From the cell containing the given text, extract its center point as (x, y) coordinate. 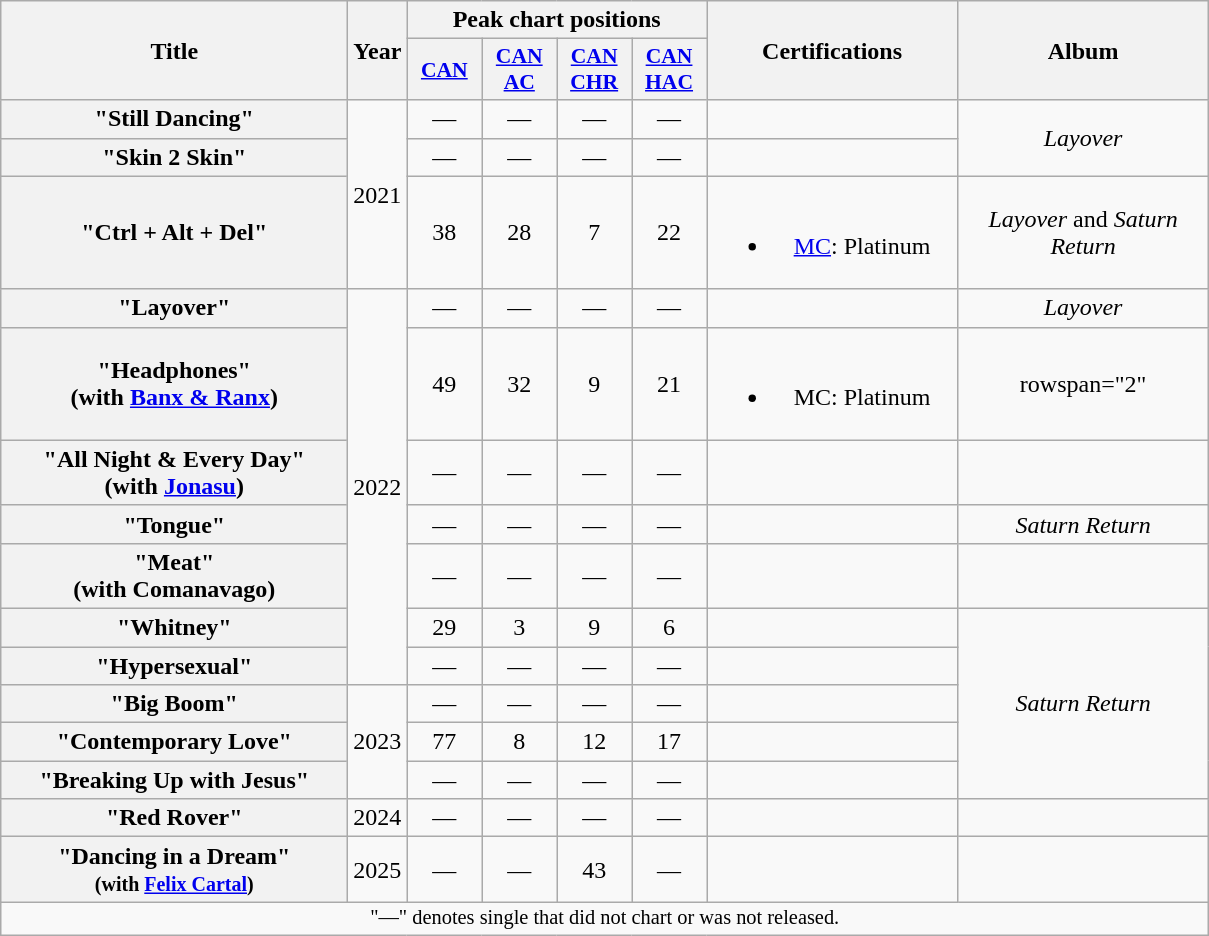
Peak chart positions (557, 20)
Certifications (832, 50)
CANAC (520, 70)
43 (594, 870)
21 (670, 384)
8 (520, 742)
"Tongue" (174, 524)
49 (444, 384)
2022 (378, 486)
Title (174, 50)
38 (444, 232)
"Layover" (174, 308)
77 (444, 742)
Album (1084, 50)
"Headphones"(with Banx & Ranx) (174, 384)
"Ctrl + Alt + Del" (174, 232)
29 (444, 627)
"Whitney" (174, 627)
"Hypersexual" (174, 665)
28 (520, 232)
2021 (378, 194)
"Skin 2 Skin" (174, 157)
2024 (378, 818)
"Meat"(with Comanavago) (174, 576)
"Big Boom" (174, 704)
"—" denotes single that did not chart or was not released. (605, 919)
7 (594, 232)
2025 (378, 870)
rowspan="2" (1084, 384)
"Breaking Up with Jesus" (174, 780)
32 (520, 384)
CAN (444, 70)
6 (670, 627)
"Red Rover" (174, 818)
"All Night & Every Day"(with Jonasu) (174, 472)
22 (670, 232)
3 (520, 627)
Layover and Saturn Return (1084, 232)
"Dancing in a Dream"(with Felix Cartal) (174, 870)
12 (594, 742)
"Contemporary Love" (174, 742)
Year (378, 50)
17 (670, 742)
CAN HAC (670, 70)
2023 (378, 742)
CAN CHR (594, 70)
"Still Dancing" (174, 119)
